Provide the [x, y] coordinate of the cell's center where the given text is located.  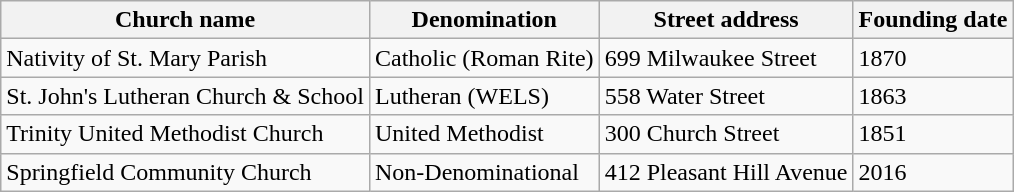
Church name [186, 20]
699 Milwaukee Street [726, 58]
Lutheran (WELS) [484, 96]
558 Water Street [726, 96]
Denomination [484, 20]
2016 [933, 172]
Founding date [933, 20]
1863 [933, 96]
300 Church Street [726, 134]
Trinity United Methodist Church [186, 134]
412 Pleasant Hill Avenue [726, 172]
Catholic (Roman Rite) [484, 58]
Nativity of St. Mary Parish [186, 58]
1870 [933, 58]
St. John's Lutheran Church & School [186, 96]
United Methodist [484, 134]
1851 [933, 134]
Street address [726, 20]
Non-Denominational [484, 172]
Springfield Community Church [186, 172]
